Capture the cell that displays the provided text and extract its [X, Y] central coordinate. 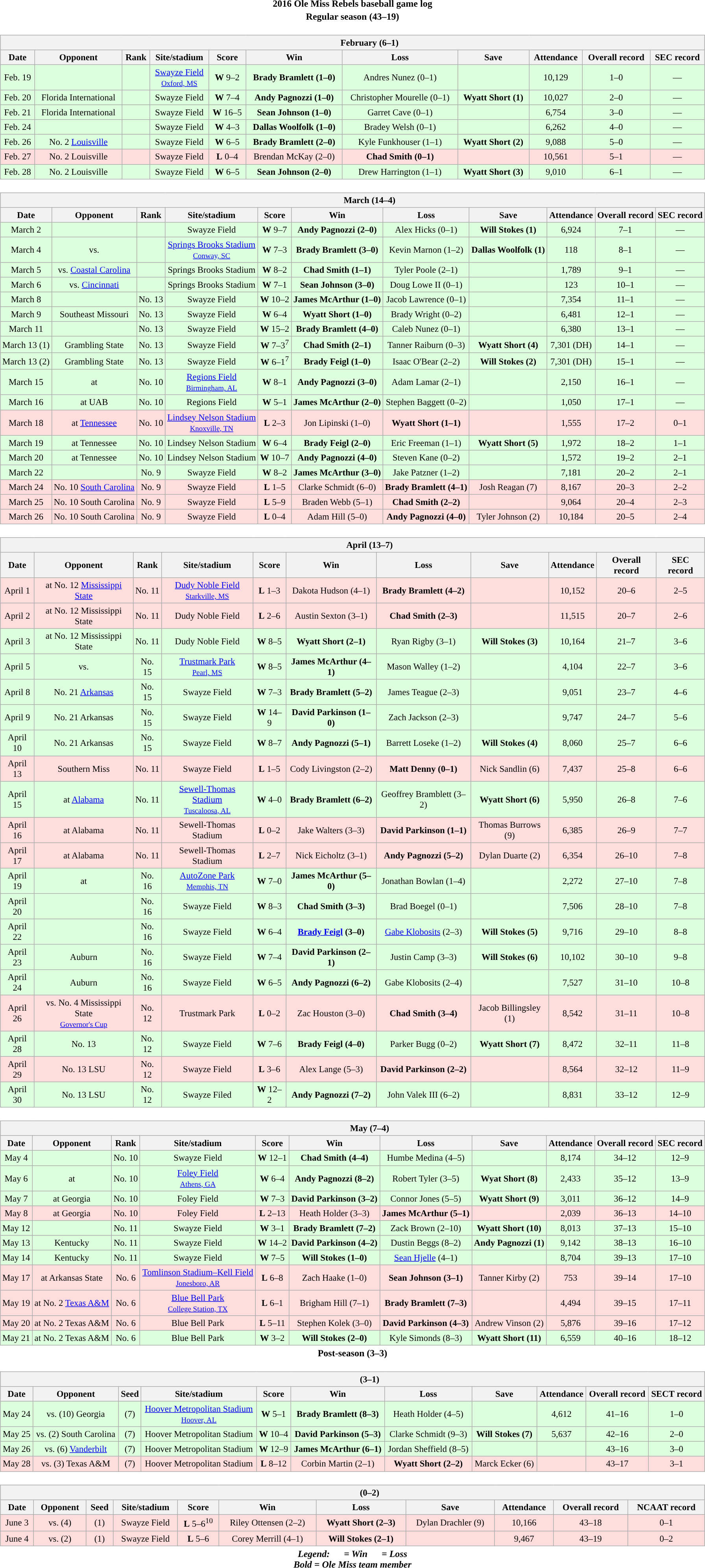
March 15 [26, 383]
Sean Hjelle (4–1) [426, 1257]
Heath Holder (3–3) [334, 1213]
5–6 [681, 718]
Jon Lipinski (1–0) [337, 423]
L 5–9 [275, 502]
vs. (2) South Carolina [76, 1434]
39–15 [625, 1303]
Trustmark ParkPearl, MS [207, 667]
Stephen Kolek (3–0) [334, 1323]
L 5–610 [198, 1523]
4,494 [570, 1303]
April 29 [17, 1070]
W 10–2 [275, 300]
Wyatt Short (1) [493, 98]
41–16 [617, 1415]
17–11 [680, 1303]
1,572 [571, 457]
Tomlinson Stadium–Kell FieldJonesboro, AR [198, 1278]
April 19 [17, 881]
March 8 [26, 300]
Hoover Metropolitan StadiumHoover, AL [199, 1415]
April 30 [17, 1095]
7,437 [572, 768]
W 8–3 [269, 906]
30–10 [626, 957]
Chad Smith (3–4) [423, 1013]
8,167 [571, 487]
Clarke Schmidt (9–3) [428, 1434]
Clarke Schmidt (6–0) [337, 487]
753 [570, 1278]
David Parkinson (4–2) [334, 1243]
May 7 [17, 1198]
10,102 [572, 957]
Andrew Vinson (2) [509, 1323]
3–1 [677, 1464]
Regions Field [212, 402]
29–10 [626, 932]
Wyatt Short (1–1) [426, 423]
7,181 [571, 472]
Chad Smith (0–1) [400, 157]
39–13 [625, 1257]
7,354 [571, 300]
20–2 [626, 472]
(3–1) [352, 1379]
0–2 [666, 1538]
Southeast Missouri [94, 314]
W 10–7 [275, 457]
6,380 [571, 329]
W 12–1 [272, 1158]
W 4–3 [227, 127]
Kyle Simonds (8–3) [426, 1338]
8,472 [572, 1044]
W 3–2 [272, 1338]
Doug Lowe II (0–1) [426, 285]
W 4–0 [269, 799]
43–17 [617, 1464]
May 8 [17, 1213]
Adam Lamar (2–1) [426, 383]
14–10 [680, 1213]
March (14–4) [352, 200]
Gabe Klobosits (2–4) [423, 982]
Alex Lange (5–3) [331, 1070]
Chad Smith (2–3) [423, 616]
March 24 [26, 487]
May 20 [17, 1323]
16–10 [680, 1243]
Kyle Funkhouser (1–1) [400, 142]
5,950 [572, 799]
2–3 [680, 502]
Brady Bramlett (6–2) [331, 799]
Robert Tyler (3–5) [426, 1178]
2–2 [680, 487]
11–1 [626, 300]
Feb. 26 [18, 142]
39–14 [625, 1278]
Feb. 21 [18, 113]
April 17 [17, 856]
2–6 [681, 616]
Will Stokes (4) [510, 743]
Andy Pagnozzi (7–2) [331, 1095]
May 6 [17, 1178]
May 21 [17, 1338]
Brady Bramlett (2–0) [294, 142]
John Valek III (6–2) [423, 1095]
36–12 [625, 1198]
1,555 [571, 423]
Tyler Poole (2–1) [426, 270]
David Parkinson (4–3) [426, 1323]
Alex Hicks (0–1) [426, 229]
Geoffrey Bramblett (3–2) [423, 799]
L 2–13 [272, 1213]
Dakota Hudson (4–1) [331, 590]
1,972 [571, 443]
10,561 [556, 157]
Zach Jackson (2–3) [423, 718]
April 26 [17, 1013]
2–5 [681, 590]
6,262 [556, 127]
Brady Bramlett (7–3) [426, 1303]
Eric Freeman (1–1) [426, 443]
W 9–7 [275, 229]
May 19 [17, 1303]
May 4 [17, 1158]
Wyatt Short (5) [508, 443]
1–1 [680, 443]
Brady Feigl (1–0) [337, 361]
Feb. 19 [18, 77]
10,166 [524, 1523]
4–6 [681, 692]
vs. (3) Texas A&M [76, 1464]
W 15–2 [275, 329]
Corbin Martin (2–1) [338, 1464]
L 5–6 [198, 1538]
Brady Feigl (2–0) [337, 443]
Feb. 24 [18, 127]
20–3 [626, 487]
Steven Kane (0–2) [426, 457]
24–7 [626, 718]
March 9 [26, 314]
March 18 [26, 423]
W 10–4 [274, 1434]
Stephen Baggett (0–2) [426, 402]
March 19 [26, 443]
Zach Haake (1–0) [334, 1278]
Caleb Nunez (0–1) [426, 329]
2–4 [680, 517]
Lindsey Nelson StadiumKnoxville, TN [212, 423]
Sean Johnson (3–0) [337, 285]
W 8–1 [275, 383]
1,050 [571, 402]
Chad Smith (4–4) [334, 1158]
Brady Bramlett (4–2) [423, 590]
10,027 [556, 98]
W 6–17 [275, 361]
11–9 [681, 1070]
18–12 [680, 1338]
Swayze Filed [207, 1095]
Parker Bugg (0–2) [423, 1044]
3,011 [570, 1198]
Andy Pagnozzi (1) [509, 1243]
W 12–2 [269, 1095]
vs. (6) Vanderbilt [76, 1449]
7,506 [572, 906]
W 9–2 [227, 77]
L 6–8 [272, 1278]
Sean Johnson (1–0) [294, 113]
12–1 [626, 314]
April (13–7) [352, 545]
W 14–2 [272, 1243]
May 17 [17, 1278]
March 26 [26, 517]
Isaac O'Bear (2–2) [426, 361]
James McArthur (5–1) [426, 1213]
Brady Feigl (3–0) [331, 932]
Chad Smith (3–3) [331, 906]
Dustin Beggs (8–2) [426, 1243]
March 11 [26, 329]
vs. (10) Georgia [76, 1415]
9,747 [572, 718]
April 9 [17, 718]
Drew Harrington (1–1) [400, 172]
David Parkinson (1–1) [423, 830]
AutoZone ParkMemphis, TN [207, 881]
6,354 [572, 856]
10,129 [556, 77]
April 2 [17, 616]
10–1 [626, 285]
Brady Bramlett (1–0) [294, 77]
18–2 [626, 443]
Marck Ecker (6) [504, 1464]
vs. Cincinnati [94, 285]
9,716 [572, 932]
9–1 [626, 270]
39–16 [625, 1323]
28–10 [626, 906]
L 6–1 [272, 1303]
Will Stokes (5) [510, 932]
8,060 [572, 743]
April 22 [17, 932]
April 13 [17, 768]
26–10 [626, 856]
Austin Sexton (3–1) [331, 616]
7–6 [681, 799]
Will Stokes (7) [504, 1434]
Thomas Burrows (9) [510, 830]
5–1 [616, 157]
Wyatt Short (2–1) [331, 642]
20–6 [626, 590]
Dudy Noble FieldStarkville, MS [207, 590]
6–1 [616, 172]
L 2–7 [269, 856]
March 5 [26, 270]
4–0 [616, 127]
6,754 [556, 113]
W 16–5 [227, 113]
Feb. 27 [18, 157]
20–4 [626, 502]
April 1 [17, 590]
L 1–3 [269, 590]
42–16 [617, 1434]
43–18 [591, 1523]
April 28 [17, 1044]
NCAAT record [666, 1507]
at Arkansas State [72, 1278]
Tyler Johnson (2) [508, 517]
Wyatt Short (2–3) [361, 1523]
10,152 [572, 590]
May 14 [17, 1257]
Jordan Sheffield (8–5) [428, 1449]
June 4 [17, 1538]
(0–2) [352, 1492]
Will Stokes (3) [510, 642]
Southern Miss [83, 768]
Justin Camp (3–3) [423, 957]
Will Stokes (6) [510, 957]
June 3 [17, 1523]
Foley FieldAthens, GA [198, 1178]
Matt Denny (0–1) [423, 768]
17–1 [626, 402]
2,272 [572, 881]
March 4 [26, 250]
Springs Brooks StadiumConway, SC [212, 250]
May 24 [17, 1415]
Will Stokes (2–1) [361, 1538]
Tanner Kirby (2) [509, 1278]
April 8 [17, 692]
5,876 [570, 1323]
11–8 [681, 1044]
Will Stokes (2) [508, 361]
W 3–1 [272, 1228]
vs. (2) [60, 1538]
9–8 [681, 957]
14–9 [680, 1198]
Zac Houston (3–0) [331, 1013]
W 8–7 [269, 743]
L 3–6 [269, 1070]
David Parkinson (2–2) [423, 1070]
10,184 [571, 517]
7–1 [626, 229]
Dallas Woolfolk (1) [508, 250]
Chad Smith (1–1) [337, 270]
March 22 [26, 472]
33–12 [626, 1095]
21–7 [626, 642]
34–12 [625, 1158]
Bradey Welsh (0–1) [400, 127]
Brendan McKay (2–0) [294, 157]
Braden Webb (5–1) [337, 502]
Feb. 20 [18, 98]
Jonathan Bowlan (1–4) [423, 881]
Chad Smith (2–1) [337, 344]
Wyatt Short (11) [509, 1338]
W 7–5 [272, 1257]
14–1 [626, 344]
Jacob Billingsley (1) [510, 1013]
Blue Bell ParkCollege Station, TX [198, 1303]
James McArthur (3–0) [337, 472]
April 5 [17, 667]
James Teague (2–3) [423, 692]
9,010 [556, 172]
Andy Pagnozzi (3–0) [337, 383]
Dallas Woolfolk (1–0) [294, 127]
6,481 [571, 314]
March 13 (1) [26, 344]
Garret Cave (0–1) [400, 113]
Brigham Hill (7–1) [334, 1303]
Feb. 28 [18, 172]
W 7–6 [269, 1044]
W 12–9 [274, 1449]
8,542 [572, 1013]
43–19 [591, 1538]
vs. Coastal Carolina [94, 270]
4,612 [562, 1415]
at UAB [94, 402]
Kevin Marnon (1–2) [426, 250]
2,039 [570, 1213]
March 25 [26, 502]
37–13 [625, 1228]
19–2 [626, 457]
9,051 [572, 692]
James McArthur (5–0) [331, 881]
Brady Bramlett (7–2) [334, 1228]
Will Stokes (2–0) [334, 1338]
16–1 [626, 383]
March 16 [26, 402]
James McArthur (1–0) [337, 300]
April 23 [17, 957]
David Parkinson (2–1) [331, 957]
25–8 [626, 768]
Wyatt Short (1–0) [337, 314]
Wyatt Short (6) [510, 799]
Zack Brown (2–10) [426, 1228]
Jake Patzner (1–2) [426, 472]
6,924 [571, 229]
Dylan Drachler (9) [450, 1523]
SECT record [677, 1394]
Wyatt Short (10) [509, 1228]
Jacob Lawrence (0–1) [426, 300]
Nick Sandlin (6) [510, 768]
Chad Smith (2–2) [426, 502]
Brady Feigl (4–0) [331, 1044]
Andy Pagnozzi (5–2) [423, 856]
6,559 [570, 1338]
Cody Livingston (2–2) [331, 768]
March 20 [26, 457]
Humbe Medina (4–5) [426, 1158]
Brady Bramlett (3–0) [337, 250]
8,831 [572, 1095]
Swayze FieldOxford, MS [179, 77]
22–7 [626, 667]
W 7–1 [275, 285]
Sean Johnson (2–0) [294, 172]
13–1 [626, 329]
May 28 [17, 1464]
Christopher Mourelle (0–1) [400, 98]
Wyat Short (8) [509, 1178]
31–11 [626, 1013]
April 24 [17, 982]
David Parkinson (3–2) [334, 1198]
March 2 [26, 229]
L 5–11 [272, 1323]
Dylan Duarte (2) [510, 856]
David Parkinson (5–3) [338, 1434]
vs. (4) [60, 1523]
5,637 [562, 1434]
Sewell-Thomas StadiumTuscaloosa, AL [207, 799]
Brady Bramlett (4–1) [426, 487]
Barrett Loseke (1–2) [423, 743]
23–7 [626, 692]
Andy Pagnozzi (8–2) [334, 1178]
38–13 [625, 1243]
February (6–1) [352, 43]
5–0 [616, 142]
123 [571, 285]
35–12 [625, 1178]
8,013 [570, 1228]
1,789 [571, 270]
Mason Walley (1–2) [423, 667]
Brady Bramlett (5–2) [331, 692]
W 14–9 [269, 718]
May 12 [17, 1228]
Andres Nunez (0–1) [400, 77]
17–2 [626, 423]
2,433 [570, 1178]
L 8–12 [274, 1464]
Will Stokes (1) [508, 229]
8–1 [626, 250]
8,564 [572, 1070]
15–1 [626, 361]
8,174 [570, 1158]
20–7 [626, 616]
Wyatt Short (4) [508, 344]
April 3 [17, 642]
Adam Hill (5–0) [337, 517]
May 13 [17, 1243]
Gabe Klobosits (2–3) [423, 932]
Wyatt Short (2) [493, 142]
W 7–0 [269, 881]
James McArthur (4–1) [331, 667]
7,527 [572, 982]
May (7–4) [352, 1128]
Riley Ottensen (2–2) [268, 1523]
March 6 [26, 285]
Wyatt Short (2–2) [428, 1464]
Brady Bramlett (8–3) [338, 1415]
118 [571, 250]
8,704 [570, 1257]
Wyatt Short (3) [493, 172]
James McArthur (6–1) [338, 1449]
15–10 [680, 1228]
40–16 [625, 1338]
April 20 [17, 906]
Andy Pagnozzi (1–0) [294, 98]
Brad Boegel (0–1) [423, 906]
25–7 [626, 743]
David Parkinson (1–0) [331, 718]
Sean Johnson (3–1) [426, 1278]
Heath Holder (4–5) [428, 1415]
L 2–3 [275, 423]
8–8 [681, 932]
11,515 [572, 616]
26–9 [626, 830]
Tanner Raiburn (0–3) [426, 344]
Brady Bramlett (4–0) [337, 329]
7–7 [681, 830]
26–8 [626, 799]
9,142 [570, 1243]
31–10 [626, 982]
17–12 [680, 1323]
4,104 [572, 667]
March 13 (2) [26, 361]
Andy Pagnozzi (2–0) [337, 229]
27–10 [626, 881]
April 16 [17, 830]
43–16 [617, 1449]
Connor Jones (5–5) [426, 1198]
Ryan Rigby (3–1) [423, 642]
9,467 [524, 1538]
May 25 [17, 1434]
32–12 [626, 1070]
2,150 [571, 383]
20–5 [626, 517]
10,164 [572, 642]
April 15 [17, 799]
9,088 [556, 142]
April 10 [17, 743]
May 26 [17, 1449]
36–13 [625, 1213]
Andy Pagnozzi (6–2) [331, 982]
vs. No. 4 Mississippi StateGovernor's Cup [83, 1013]
Josh Reagan (7) [508, 487]
13–9 [680, 1178]
9,064 [571, 502]
L 2–6 [269, 616]
Trustmark Park [207, 1013]
Regions FieldBirmingham, AL [212, 383]
Wyatt Short (9) [509, 1198]
W 7–37 [275, 344]
Nick Eicholtz (3–1) [331, 856]
Jake Walters (3–3) [331, 830]
Brady Wright (0–2) [426, 314]
Wyatt Short (7) [510, 1044]
James McArthur (2–0) [337, 402]
Will Stokes (1–0) [334, 1257]
Andy Pagnozzi (5–1) [331, 743]
32–11 [626, 1044]
Corey Merrill (4–1) [268, 1538]
6,385 [572, 830]
